From the cell containing the given text, extract its center point as [X, Y] coordinate. 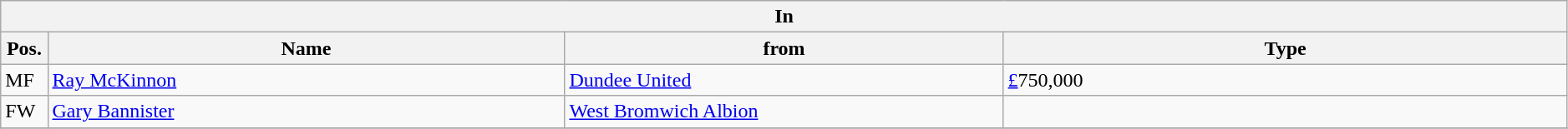
MF [24, 80]
Gary Bannister [306, 112]
Ray McKinnon [306, 80]
West Bromwich Albion [784, 112]
from [784, 48]
FW [24, 112]
Type [1285, 48]
In [784, 17]
Pos. [24, 48]
Dundee United [784, 80]
£750,000 [1285, 80]
Name [306, 48]
